Scan for the cell matching the given text and deliver its [x, y] coordinate at center. 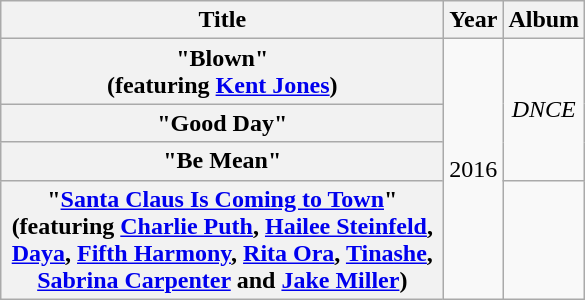
"Good Day" [222, 123]
"Blown"(featuring Kent Jones) [222, 72]
2016 [474, 169]
Album [544, 20]
DNCE [544, 110]
Year [474, 20]
Title [222, 20]
"Santa Claus Is Coming to Town"(featuring Charlie Puth, Hailee Steinfeld, Daya, Fifth Harmony, Rita Ora, Tinashe, Sabrina Carpenter and Jake Miller) [222, 240]
"Be Mean" [222, 161]
